Scan for the cell matching the given text and deliver its (x, y) coordinate at center. 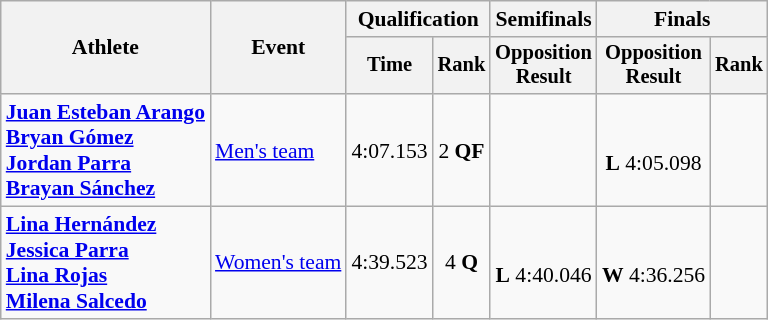
L 4:40.046 (544, 263)
Lina HernándezJessica ParraLina RojasMilena Salcedo (106, 263)
Qualification (418, 19)
L 4:05.098 (654, 150)
Athlete (106, 48)
W 4:36.256 (654, 263)
Men's team (278, 150)
4:39.523 (389, 263)
Time (389, 66)
4:07.153 (389, 150)
Juan Esteban ArangoBryan GómezJordan ParraBrayan Sánchez (106, 150)
Women's team (278, 263)
2 QF (462, 150)
Event (278, 48)
4 Q (462, 263)
Finals (682, 19)
Semifinals (544, 19)
